Provide the (x, y) coordinate of the cell's center where the given text is located.  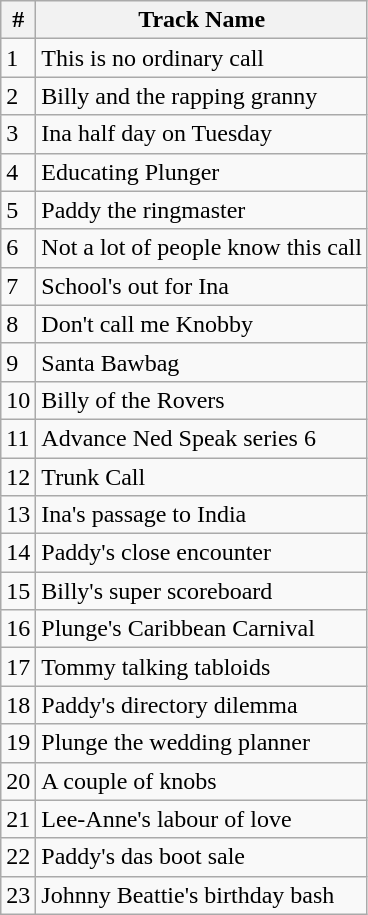
15 (18, 591)
8 (18, 324)
Paddy's close encounter (202, 553)
School's out for Ina (202, 286)
4 (18, 172)
9 (18, 362)
11 (18, 438)
2 (18, 96)
3 (18, 134)
Track Name (202, 20)
18 (18, 705)
Tommy talking tabloids (202, 667)
20 (18, 781)
19 (18, 743)
12 (18, 477)
Paddy the ringmaster (202, 210)
22 (18, 857)
This is no ordinary call (202, 58)
Billy of the Rovers (202, 400)
5 (18, 210)
Ina half day on Tuesday (202, 134)
13 (18, 515)
1 (18, 58)
7 (18, 286)
16 (18, 629)
Don't call me Knobby (202, 324)
# (18, 20)
Advance Ned Speak series 6 (202, 438)
Johnny Beattie's birthday bash (202, 895)
Billy's super scoreboard (202, 591)
14 (18, 553)
6 (18, 248)
23 (18, 895)
Plunge's Caribbean Carnival (202, 629)
Plunge the wedding planner (202, 743)
Billy and the rapping granny (202, 96)
21 (18, 819)
Santa Bawbag (202, 362)
Not a lot of people know this call (202, 248)
Paddy's das boot sale (202, 857)
A couple of knobs (202, 781)
Paddy's directory dilemma (202, 705)
17 (18, 667)
Trunk Call (202, 477)
Ina's passage to India (202, 515)
10 (18, 400)
Lee-Anne's labour of love (202, 819)
Educating Plunger (202, 172)
